Pinpoint the cell where the given text exists, returning its (x, y) midpoint coordinate. 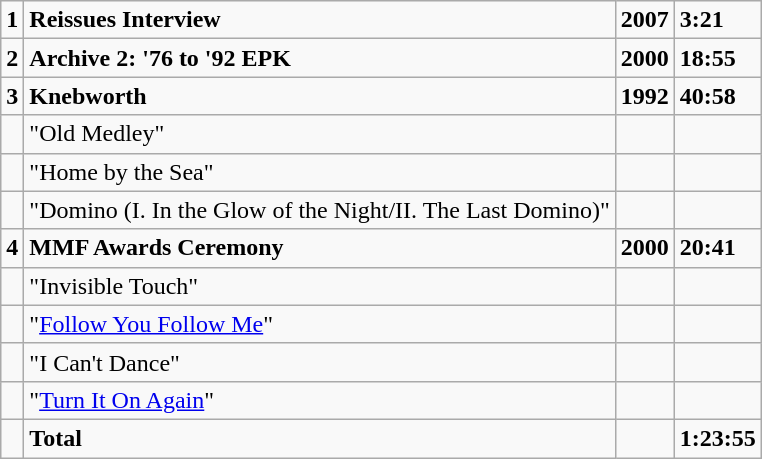
1 (12, 20)
"I Can't Dance" (320, 362)
18:55 (718, 58)
"Turn It On Again" (320, 400)
"Old Medley" (320, 134)
3 (12, 96)
Knebworth (320, 96)
40:58 (718, 96)
3:21 (718, 20)
2 (12, 58)
1992 (644, 96)
MMF Awards Ceremony (320, 248)
Archive 2: '76 to '92 EPK (320, 58)
Reissues Interview (320, 20)
2007 (644, 20)
"Home by the Sea" (320, 172)
1:23:55 (718, 438)
4 (12, 248)
"Follow You Follow Me" (320, 324)
"Domino (I. In the Glow of the Night/II. The Last Domino)" (320, 210)
Total (320, 438)
20:41 (718, 248)
"Invisible Touch" (320, 286)
